Output the (X, Y) coordinate of the center of the cell containing the given text.  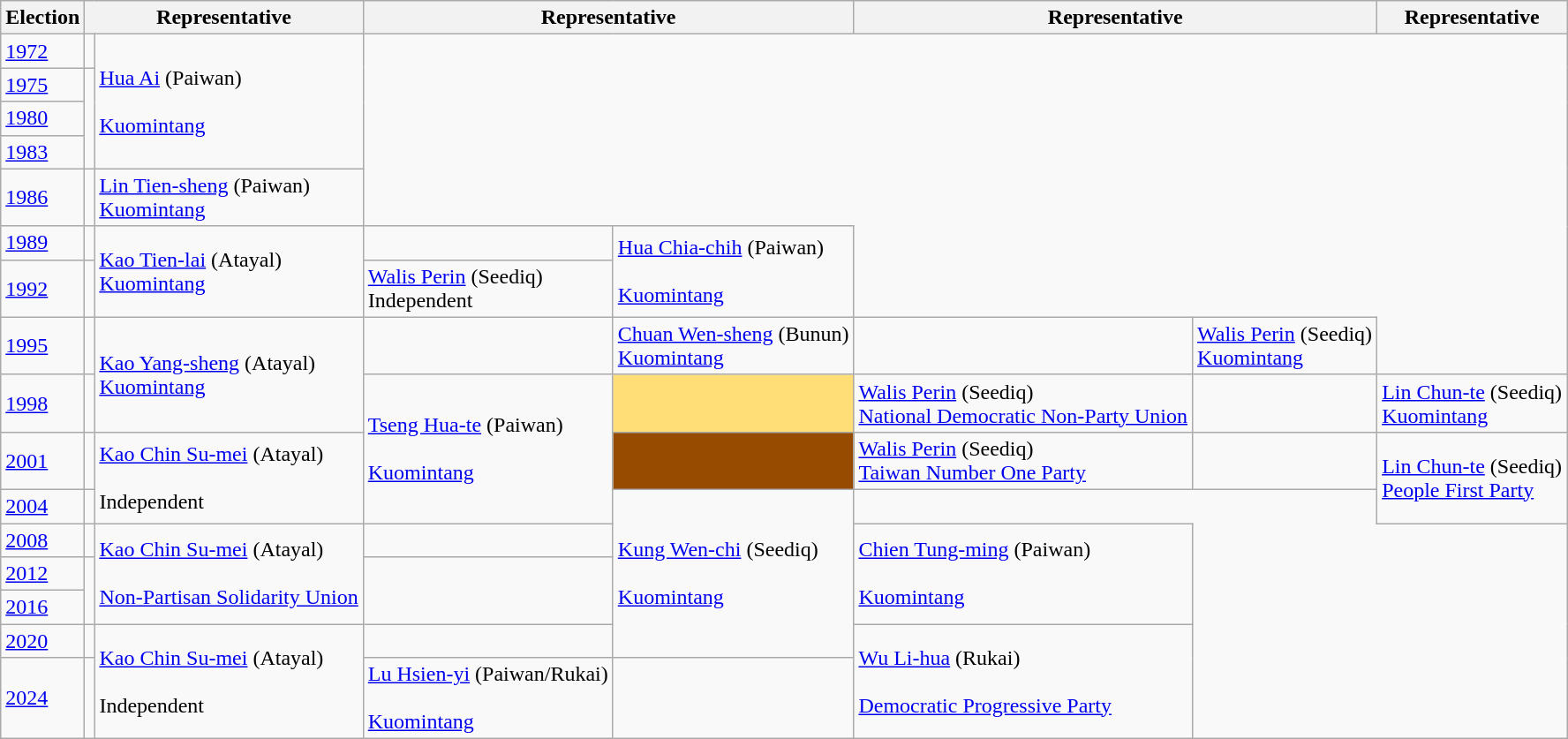
Walis Perin (Seediq) Independent (487, 288)
Walis Perin (Seediq)Kuomintang (1285, 346)
2004 (42, 506)
Lu Hsien-yi (Paiwan/Rukai)Kuomintang (487, 698)
2020 (42, 641)
1998 (42, 403)
1989 (42, 243)
Lin Chun-te (Seediq)People First Party (1473, 477)
1983 (42, 152)
Chien Tung-ming (Paiwan)Kuomintang (1023, 573)
Election (42, 18)
1972 (42, 51)
1975 (42, 85)
1980 (42, 118)
Lin Chun-te (Seediq)Kuomintang (1473, 403)
2024 (42, 698)
Kao Yang-sheng (Atayal)Kuomintang (229, 374)
1986 (42, 198)
Kao Chin Su-mei (Atayal)Non-Partisan Solidarity Union (229, 573)
Walis Perin (Seediq)Taiwan Number One Party (1023, 461)
Tseng Hua-te (Paiwan)Kuomintang (487, 449)
2001 (42, 461)
Chuan Wen-sheng (Bunun)Kuomintang (733, 346)
2012 (42, 574)
2016 (42, 607)
1995 (42, 346)
1992 (42, 288)
Kung Wen-chi (Seediq)Kuomintang (733, 573)
Kao Tien-lai (Atayal)Kuomintang (229, 272)
2008 (42, 539)
Lin Tien-sheng (Paiwan)Kuomintang (229, 198)
Wu Li-hua (Rukai) Democratic Progressive Party (1023, 682)
Hua Chia-chih (Paiwan)Kuomintang (733, 272)
Walis Perin (Seediq)National Democratic Non-Party Union (1023, 403)
Hua Ai (Paiwan)Kuomintang (229, 102)
